From the cell containing the given text, extract its center point as (x, y) coordinate. 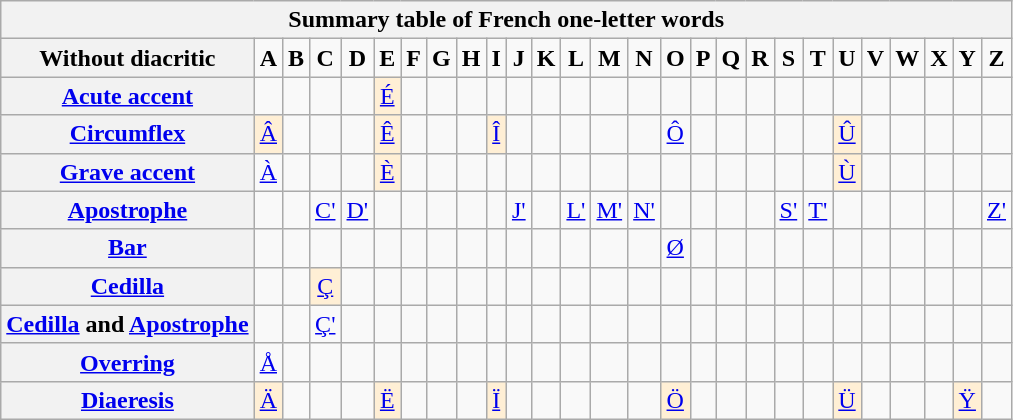
N' (644, 210)
H (471, 58)
J (518, 58)
Y (967, 58)
Ç (326, 286)
Circumflex (128, 134)
T (818, 58)
Ÿ (967, 400)
V (875, 58)
Û (847, 134)
I (496, 58)
Ù (847, 172)
Â (268, 134)
Ø (675, 248)
M (610, 58)
Ï (496, 400)
L' (576, 210)
S (788, 58)
Z' (996, 210)
M' (610, 210)
P (703, 58)
J' (518, 210)
C (326, 58)
Ü (847, 400)
A (268, 58)
Q (731, 58)
Bar (128, 248)
N (644, 58)
D' (358, 210)
Å (268, 362)
À (268, 172)
G (442, 58)
Cedilla and Apostrophe (128, 324)
Without diacritic (128, 58)
S' (788, 210)
E (388, 58)
W (908, 58)
Apostrophe (128, 210)
Cedilla (128, 286)
U (847, 58)
X (939, 58)
C' (326, 210)
Ä (268, 400)
L (576, 58)
Z (996, 58)
È (388, 172)
Î (496, 134)
D (358, 58)
T' (818, 210)
Ç' (326, 324)
Grave accent (128, 172)
Ö (675, 400)
Acute accent (128, 96)
R (760, 58)
B (296, 58)
Summary table of French one-letter words (506, 20)
Ê (388, 134)
É (388, 96)
O (675, 58)
Ô (675, 134)
Diaeresis (128, 400)
Ë (388, 400)
K (546, 58)
Overring (128, 362)
F (414, 58)
